Find where the given text appears and provide that cell's center as [X, Y] coordinate. 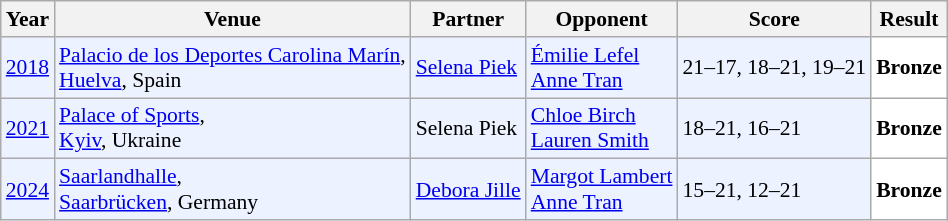
Palace of Sports,Kyiv, Ukraine [232, 128]
Debora Jille [468, 190]
21–17, 18–21, 19–21 [775, 68]
Partner [468, 19]
Result [909, 19]
Émilie Lefel Anne Tran [602, 68]
Score [775, 19]
2018 [28, 68]
Opponent [602, 19]
Venue [232, 19]
Chloe Birch Lauren Smith [602, 128]
2021 [28, 128]
Saarlandhalle,Saarbrücken, Germany [232, 190]
Margot Lambert Anne Tran [602, 190]
15–21, 12–21 [775, 190]
2024 [28, 190]
18–21, 16–21 [775, 128]
Palacio de los Deportes Carolina Marín,Huelva, Spain [232, 68]
Year [28, 19]
